Detect which cell encompasses the target text, then output its (X, Y) center coordinate. 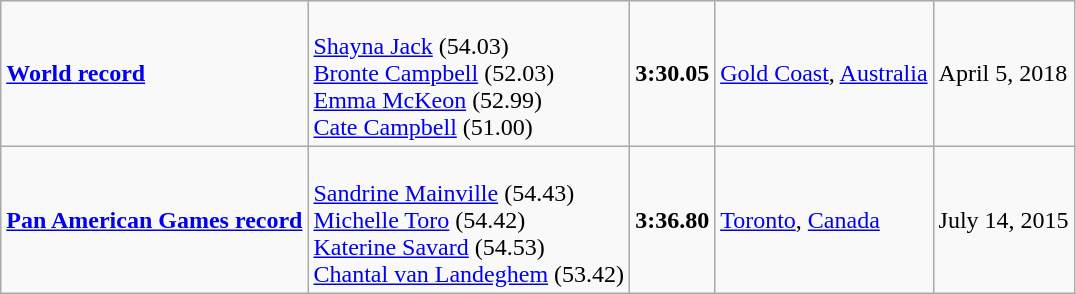
July 14, 2015 (1004, 220)
Gold Coast, Australia (824, 74)
World record (154, 74)
April 5, 2018 (1004, 74)
Pan American Games record (154, 220)
Toronto, Canada (824, 220)
3:36.80 (672, 220)
Shayna Jack (54.03)Bronte Campbell (52.03)Emma McKeon (52.99)Cate Campbell (51.00) (469, 74)
3:30.05 (672, 74)
Sandrine Mainville (54.43)Michelle Toro (54.42)Katerine Savard (54.53)Chantal van Landeghem (53.42) (469, 220)
